Locate the cell with the specified text and output its (x, y) center coordinate. 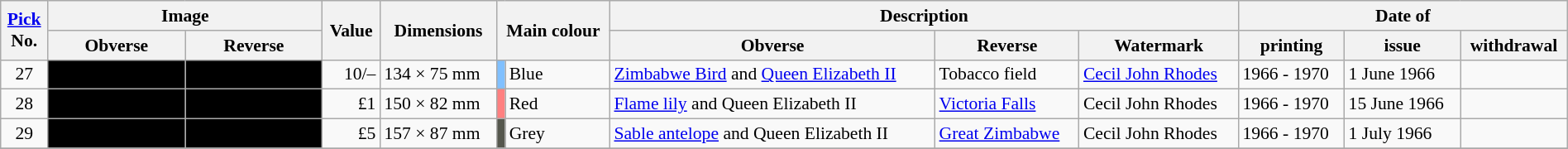
Main colour (554, 30)
£1 (351, 104)
1 June 1966 (1403, 74)
Great Zimbabwe (1007, 134)
£5 (351, 134)
157 × 87 mm (438, 134)
29 (25, 134)
28 (25, 104)
Dimensions (438, 30)
150 × 82 mm (438, 104)
issue (1403, 46)
Red (557, 104)
Blue (557, 74)
1 July 1966 (1403, 134)
10/– (351, 74)
Zimbabwe Bird and Queen Elizabeth II (772, 74)
27 (25, 74)
Tobacco field (1007, 74)
Watermark (1159, 46)
15 June 1966 (1403, 104)
Image (185, 16)
PickNo. (25, 30)
Victoria Falls (1007, 104)
Date of (1403, 16)
Sable antelope and Queen Elizabeth II (772, 134)
printing (1291, 46)
Flame lily and Queen Elizabeth II (772, 104)
Value (351, 30)
Description (924, 16)
Grey (557, 134)
134 × 75 mm (438, 74)
withdrawal (1514, 46)
